Scan for the cell matching the given text and deliver its [X, Y] coordinate at center. 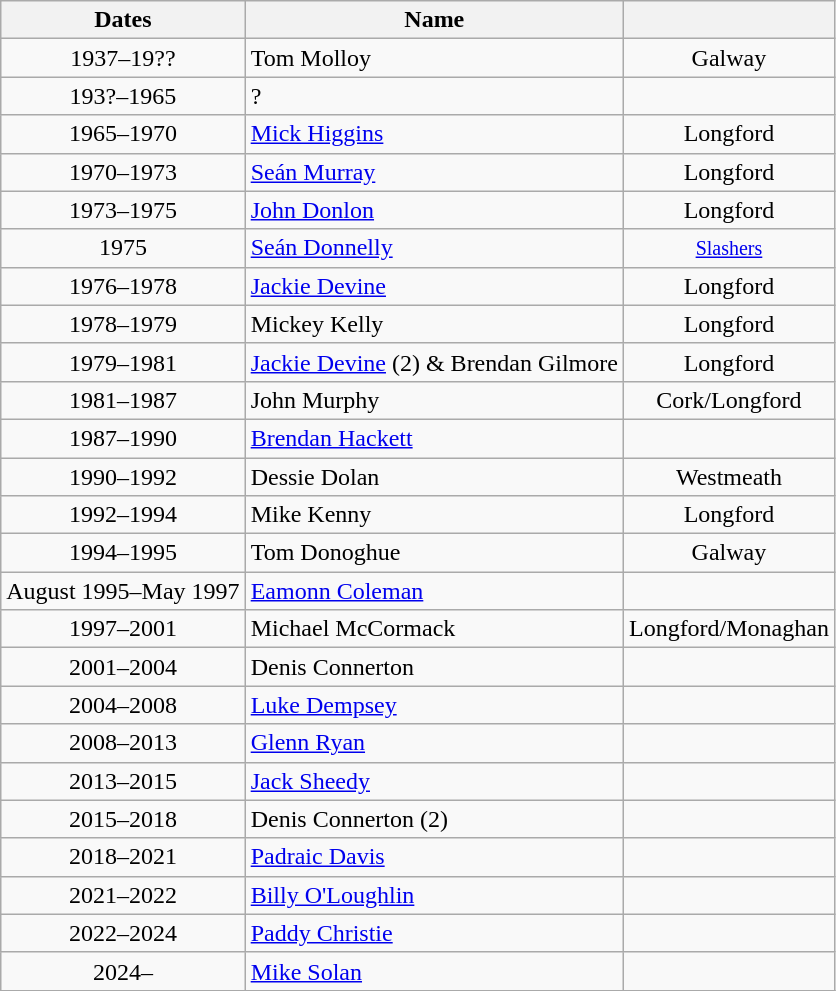
Seán Murray [434, 172]
1970–1973 [123, 172]
John Murphy [434, 400]
Dates [123, 20]
Luke Dempsey [434, 705]
1994–1995 [123, 553]
Mike Solan [434, 971]
Cork/Longford [728, 400]
Paddy Christie [434, 933]
1937–19?? [123, 58]
Billy O'Loughlin [434, 895]
Denis Connerton (2) [434, 819]
2022–2024 [123, 933]
1990–1992 [123, 477]
1992–1994 [123, 515]
Brendan Hackett [434, 438]
Name [434, 20]
1965–1970 [123, 134]
Eamonn Coleman [434, 591]
2021–2022 [123, 895]
Jackie Devine (2) & Brendan Gilmore [434, 362]
John Donlon [434, 210]
1997–2001 [123, 629]
Westmeath [728, 477]
1981–1987 [123, 400]
1987–1990 [123, 438]
2018–2021 [123, 857]
2008–2013 [123, 743]
? [434, 96]
1973–1975 [123, 210]
2004–2008 [123, 705]
Longford/Monaghan [728, 629]
Glenn Ryan [434, 743]
Seán Donnelly [434, 248]
Mickey Kelly [434, 324]
Mick Higgins [434, 134]
1979–1981 [123, 362]
193?–1965 [123, 96]
Jackie Devine [434, 286]
Denis Connerton [434, 667]
Slashers [728, 248]
2001–2004 [123, 667]
2015–2018 [123, 819]
Jack Sheedy [434, 781]
2013–2015 [123, 781]
August 1995–May 1997 [123, 591]
1978–1979 [123, 324]
2024– [123, 971]
Padraic Davis [434, 857]
Michael McCormack [434, 629]
Tom Molloy [434, 58]
1976–1978 [123, 286]
Tom Donoghue [434, 553]
1975 [123, 248]
Dessie Dolan [434, 477]
Mike Kenny [434, 515]
